Scan for the cell matching the given text and deliver its (x, y) coordinate at center. 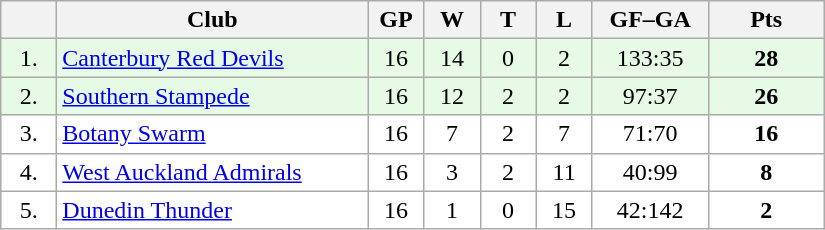
Pts (766, 20)
L (564, 20)
3. (29, 134)
GP (396, 20)
5. (29, 210)
Botany Swarm (212, 134)
71:70 (650, 134)
W (452, 20)
42:142 (650, 210)
26 (766, 96)
14 (452, 58)
28 (766, 58)
T (508, 20)
3 (452, 172)
West Auckland Admirals (212, 172)
40:99 (650, 172)
Canterbury Red Devils (212, 58)
4. (29, 172)
GF–GA (650, 20)
Southern Stampede (212, 96)
11 (564, 172)
97:37 (650, 96)
1 (452, 210)
2. (29, 96)
12 (452, 96)
Club (212, 20)
15 (564, 210)
133:35 (650, 58)
1. (29, 58)
8 (766, 172)
Dunedin Thunder (212, 210)
